Extract the (X, Y) coordinate from the center of the cell holding the provided text.  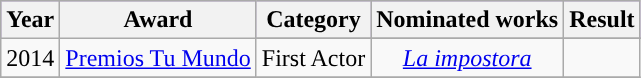
Nominated works (468, 20)
First Actor (313, 58)
Premios Tu Mundo (158, 58)
La impostora (468, 58)
Result (602, 20)
Category (313, 20)
Year (30, 20)
Award (158, 20)
2014 (30, 58)
